Return [X, Y] of the center of cell containing provided text 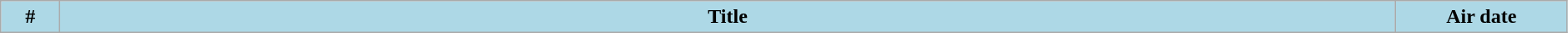
Air date [1481, 17]
# [30, 17]
Title [728, 17]
